Scan for the cell matching the given text and deliver its (X, Y) coordinate at center. 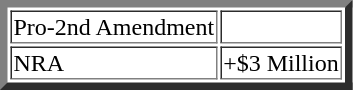
Pro-2nd Amendment (114, 26)
+$3 Million (281, 62)
NRA (114, 62)
